Find where the given text appears and provide that cell's center as [x, y] coordinate. 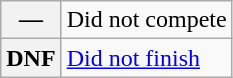
DNF [31, 58]
— [31, 20]
Did not compete [146, 20]
Did not finish [146, 58]
